Return the [X, Y] coordinate for the center point of the cell that contains the specified text.  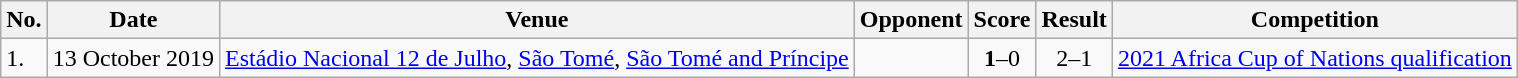
Competition [1314, 20]
Result [1074, 20]
Opponent [911, 20]
Date [133, 20]
Estádio Nacional 12 de Julho, São Tomé, São Tomé and Príncipe [538, 58]
13 October 2019 [133, 58]
2–1 [1074, 58]
1–0 [1002, 58]
Venue [538, 20]
No. [24, 20]
Score [1002, 20]
2021 Africa Cup of Nations qualification [1314, 58]
1. [24, 58]
